Find where the given text appears and provide that cell's center as [x, y] coordinate. 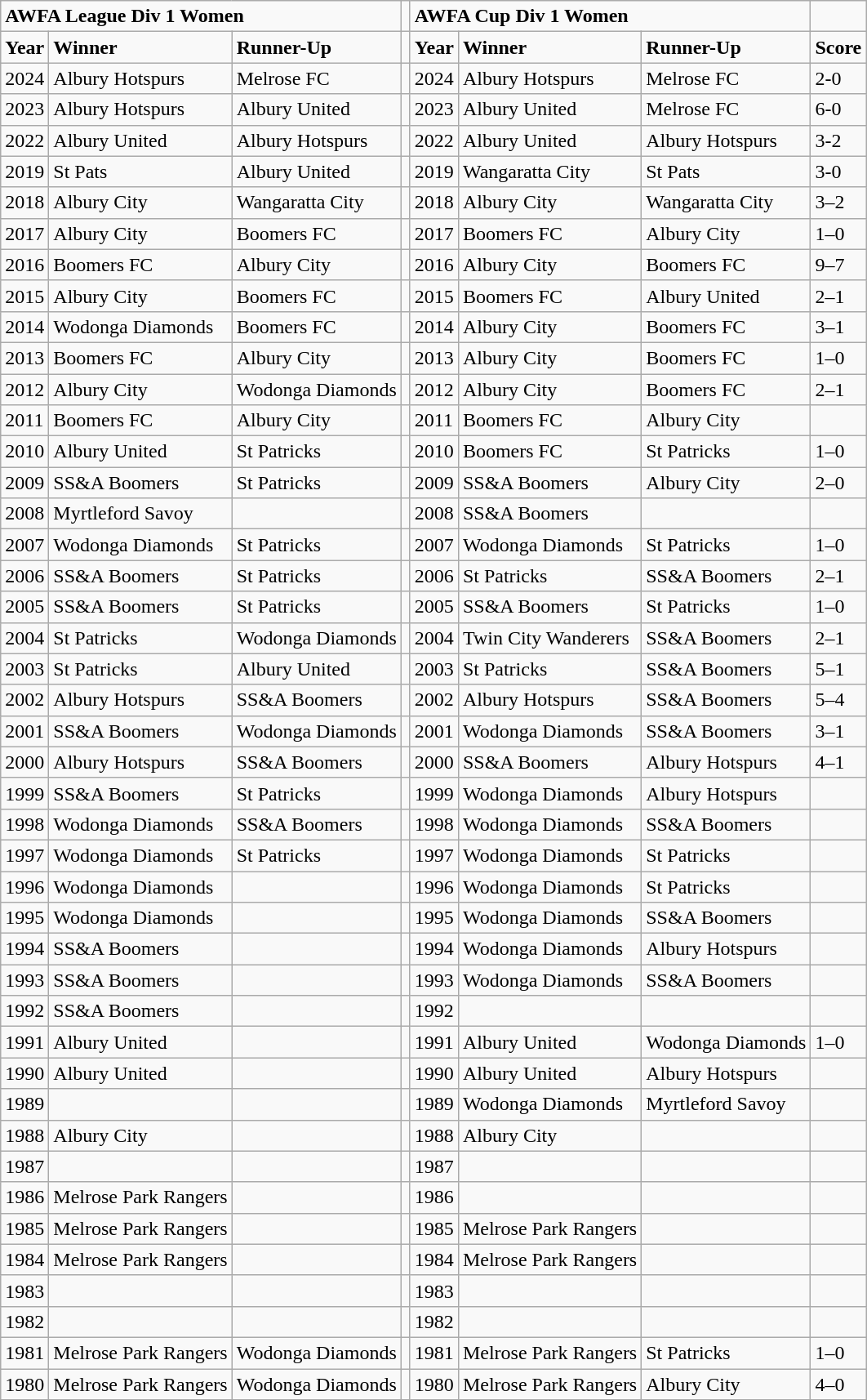
9–7 [838, 265]
5–1 [838, 669]
4–0 [838, 1384]
AWFA Cup Div 1 Women [611, 16]
3-2 [838, 140]
5–4 [838, 700]
4–1 [838, 762]
2-0 [838, 78]
3-0 [838, 172]
6-0 [838, 109]
AWFA League Div 1 Women [201, 16]
2–0 [838, 483]
Twin City Wanderers [549, 638]
3–2 [838, 203]
Score [838, 47]
